Identify which cell holds the provided text, then report its (X, Y) central coordinate. 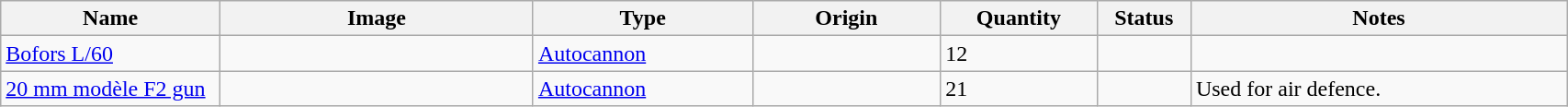
Name (110, 18)
Quantity (1019, 18)
Notes (1378, 18)
Origin (847, 18)
Status (1144, 18)
Used for air defence. (1378, 89)
Image (377, 18)
Type (643, 18)
20 mm modèle F2 gun (110, 89)
12 (1019, 53)
Bofors L/60 (110, 53)
21 (1019, 89)
